Search for the cell housing the specified text and yield its (X, Y) center coordinate. 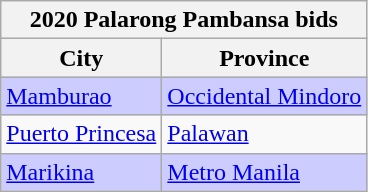
City (82, 58)
Metro Manila (264, 172)
Puerto Princesa (82, 134)
2020 Palarong Pambansa bids (184, 20)
Marikina (82, 172)
Palawan (264, 134)
Occidental Mindoro (264, 96)
Province (264, 58)
Mamburao (82, 96)
